Capture the cell that displays the provided text and extract its (X, Y) central coordinate. 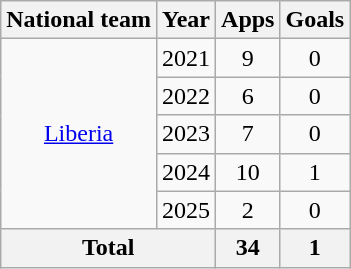
Goals (315, 20)
2024 (186, 172)
34 (248, 248)
9 (248, 58)
7 (248, 134)
Total (108, 248)
2021 (186, 58)
2025 (186, 210)
Apps (248, 20)
2022 (186, 96)
6 (248, 96)
Year (186, 20)
10 (248, 172)
2 (248, 210)
National team (79, 20)
Liberia (79, 134)
2023 (186, 134)
